Determine the [x, y] coordinate at the center of the cell enclosing the given text.  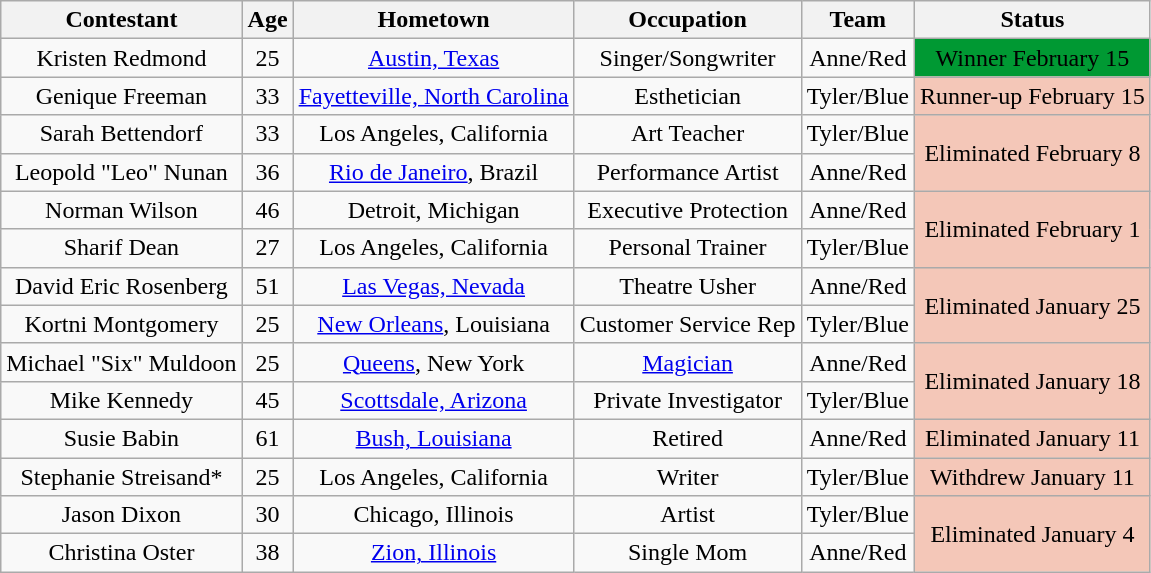
36 [268, 172]
Occupation [688, 20]
Art Teacher [688, 134]
Susie Babin [122, 438]
Detroit, Michigan [434, 210]
Sarah Bettendorf [122, 134]
Chicago, Illinois [434, 515]
45 [268, 400]
Performance Artist [688, 172]
Retired [688, 438]
27 [268, 248]
Customer Service Rep [688, 324]
Kristen Redmond [122, 58]
Eliminated January 4 [1032, 534]
Eliminated January 18 [1032, 381]
Eliminated February 1 [1032, 229]
30 [268, 515]
Norman Wilson [122, 210]
61 [268, 438]
Eliminated January 11 [1032, 438]
New Orleans, Louisiana [434, 324]
Leopold "Leo" Nunan [122, 172]
Rio de Janeiro, Brazil [434, 172]
51 [268, 286]
Fayetteville, North Carolina [434, 96]
Team [858, 20]
Jason Dixon [122, 515]
Sharif Dean [122, 248]
Las Vegas, Nevada [434, 286]
Theatre Usher [688, 286]
Stephanie Streisand* [122, 477]
Private Investigator [688, 400]
Austin, Texas [434, 58]
Writer [688, 477]
Eliminated February 8 [1032, 153]
Magician [688, 362]
38 [268, 553]
Esthetician [688, 96]
46 [268, 210]
Personal Trainer [688, 248]
Mike Kennedy [122, 400]
David Eric Rosenberg [122, 286]
Christina Oster [122, 553]
Executive Protection [688, 210]
Age [268, 20]
Runner-up February 15 [1032, 96]
Zion, Illinois [434, 553]
Queens, New York [434, 362]
Hometown [434, 20]
Scottsdale, Arizona [434, 400]
Withdrew January 11 [1032, 477]
Michael "Six" Muldoon [122, 362]
Winner February 15 [1032, 58]
Eliminated January 25 [1032, 305]
Artist [688, 515]
Kortni Montgomery [122, 324]
Status [1032, 20]
Contestant [122, 20]
Genique Freeman [122, 96]
Single Mom [688, 553]
Bush, Louisiana [434, 438]
Singer/Songwriter [688, 58]
